Search for the cell housing the specified text and yield its [x, y] center coordinate. 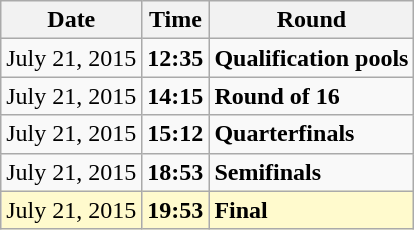
14:15 [176, 96]
Date [72, 20]
19:53 [176, 210]
Round [312, 20]
Final [312, 210]
Qualification pools [312, 58]
15:12 [176, 134]
Time [176, 20]
Quarterfinals [312, 134]
Semifinals [312, 172]
18:53 [176, 172]
Round of 16 [312, 96]
12:35 [176, 58]
